Determine the (X, Y) coordinate at the center of the cell enclosing the given text.  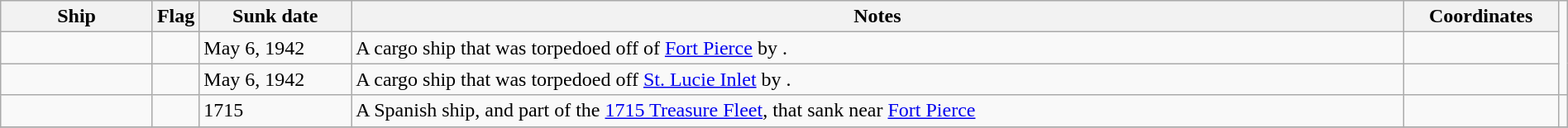
Sunk date (275, 17)
Notes (877, 17)
A cargo ship that was torpedoed off of Fort Pierce by . (877, 48)
Ship (77, 17)
A cargo ship that was torpedoed off St. Lucie Inlet by . (877, 79)
Flag (175, 17)
Coordinates (1480, 17)
A Spanish ship, and part of the 1715 Treasure Fleet, that sank near Fort Pierce (877, 111)
1715 (275, 111)
